Detect which cell encompasses the target text, then output its [x, y] center coordinate. 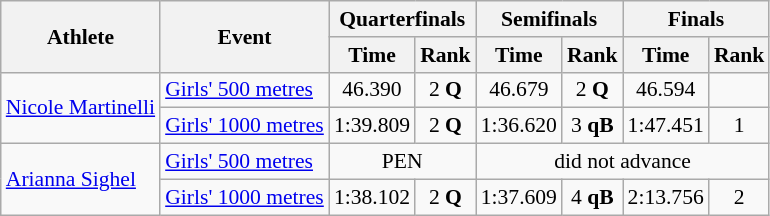
2:13.756 [666, 197]
Athlete [80, 36]
1:36.620 [519, 126]
1:39.809 [372, 126]
Event [244, 36]
2 [740, 197]
3 qB [592, 126]
4 qB [592, 197]
1:37.609 [519, 197]
1 [740, 126]
Nicole Martinelli [80, 108]
Finals [696, 19]
PEN [402, 162]
46.594 [666, 90]
Quarterfinals [402, 19]
1:47.451 [666, 126]
Arianna Sighel [80, 180]
46.390 [372, 90]
46.679 [519, 90]
1:38.102 [372, 197]
did not advance [623, 162]
Semifinals [550, 19]
